Locate the cell with the specified text and output its (X, Y) center coordinate. 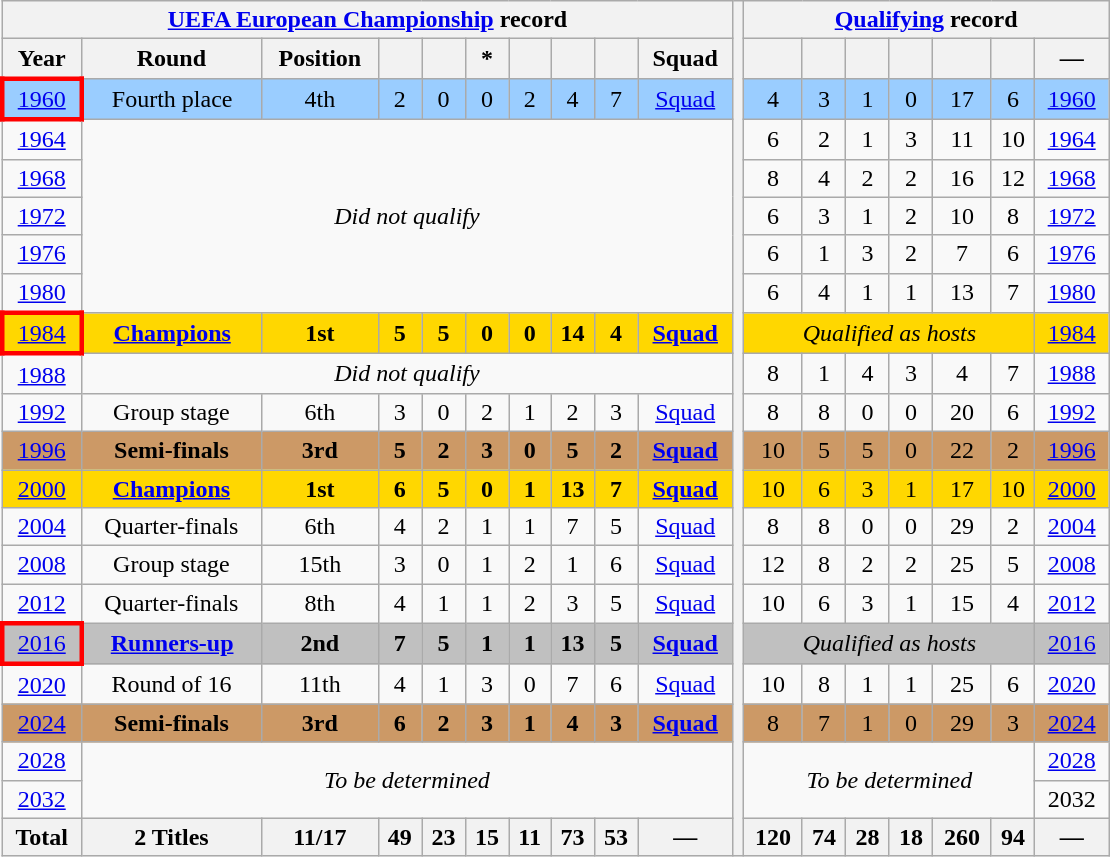
49 (400, 837)
73 (573, 837)
11/17 (320, 837)
Fourth place (171, 98)
15th (320, 565)
* (487, 59)
11th (320, 684)
8th (320, 604)
Qualifying record (926, 20)
260 (962, 837)
120 (773, 837)
23 (444, 837)
74 (824, 837)
28 (868, 837)
14 (573, 334)
20 (962, 412)
Runners-up (171, 644)
Position (320, 59)
Round of 16 (171, 684)
16 (962, 178)
2nd (320, 644)
4th (320, 98)
Year (42, 59)
22 (962, 450)
94 (1013, 837)
53 (616, 837)
Total (42, 837)
2 Titles (171, 837)
18 (911, 837)
UEFA European Championship record (367, 20)
Round (171, 59)
